Provide the (x, y) coordinate of the cell's center where the given text is located.  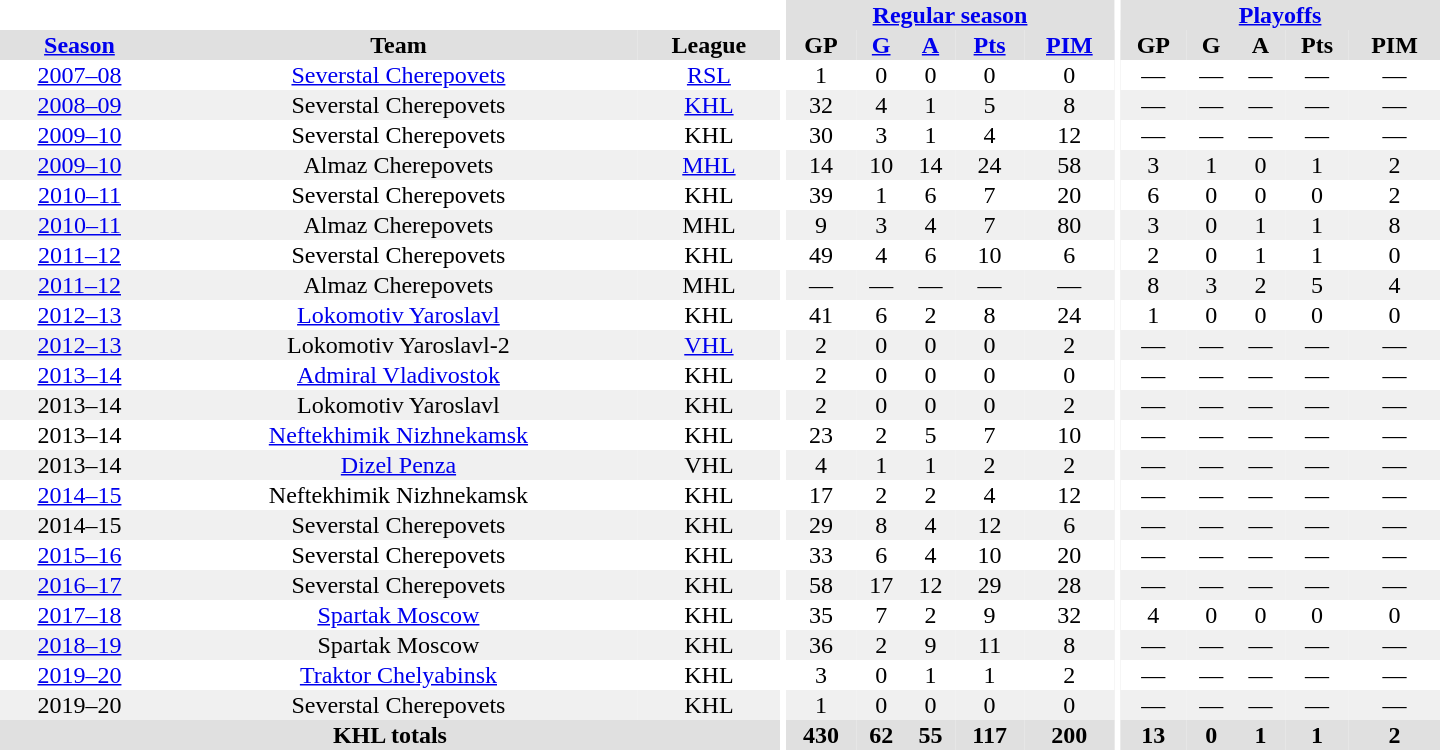
2017–18 (80, 615)
2015–16 (80, 555)
23 (820, 435)
2008–09 (80, 105)
80 (1070, 225)
Admiral Vladivostok (398, 375)
117 (990, 735)
2016–17 (80, 585)
RSL (709, 75)
28 (1070, 585)
Lokomotiv Yaroslavl-2 (398, 345)
Regular season (950, 15)
55 (930, 735)
11 (990, 645)
2007–08 (80, 75)
62 (882, 735)
39 (820, 195)
33 (820, 555)
35 (820, 615)
36 (820, 645)
KHL totals (390, 735)
Traktor Chelyabinsk (398, 675)
30 (820, 135)
49 (820, 255)
200 (1070, 735)
Season (80, 45)
League (709, 45)
2018–19 (80, 645)
Team (398, 45)
Dizel Penza (398, 465)
13 (1153, 735)
430 (820, 735)
41 (820, 315)
Playoffs (1280, 15)
